Output the [X, Y] coordinate of the center of the cell containing the given text.  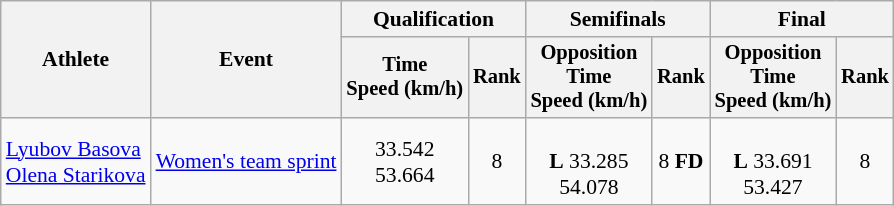
8 FD [681, 162]
TimeSpeed (km/h) [406, 78]
Event [246, 60]
L 33.28554.078 [590, 162]
Semifinals [618, 19]
Final [802, 19]
33.54253.664 [406, 162]
Women's team sprint [246, 162]
Athlete [76, 60]
L 33.69153.427 [774, 162]
Qualification [434, 19]
Lyubov BasovaOlena Starikova [76, 162]
